Identify which cell holds the provided text, then report its [x, y] central coordinate. 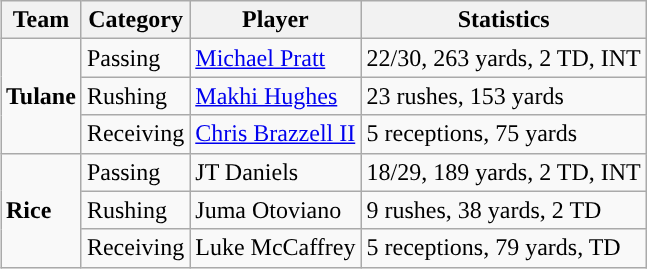
Rice [40, 210]
9 rushes, 38 yards, 2 TD [504, 210]
Player [276, 20]
Michael Pratt [276, 58]
Juma Otoviano [276, 210]
18/29, 189 yards, 2 TD, INT [504, 172]
Luke McCaffrey [276, 248]
22/30, 263 yards, 2 TD, INT [504, 58]
Chris Brazzell II [276, 134]
Statistics [504, 20]
Team [40, 20]
5 receptions, 75 yards [504, 134]
Category [135, 20]
23 rushes, 153 yards [504, 96]
Tulane [40, 96]
Makhi Hughes [276, 96]
JT Daniels [276, 172]
5 receptions, 79 yards, TD [504, 248]
